Return the (X, Y) coordinate for the center point of the cell that contains the specified text.  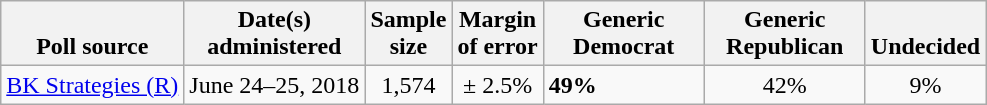
Poll source (92, 34)
42% (784, 85)
GenericDemocrat (624, 34)
Marginof error (498, 34)
49% (624, 85)
BK Strategies (R) (92, 85)
Samplesize (408, 34)
Undecided (925, 34)
June 24–25, 2018 (274, 85)
GenericRepublican (784, 34)
1,574 (408, 85)
± 2.5% (498, 85)
Date(s)administered (274, 34)
9% (925, 85)
